Scan for the cell matching the given text and deliver its (x, y) coordinate at center. 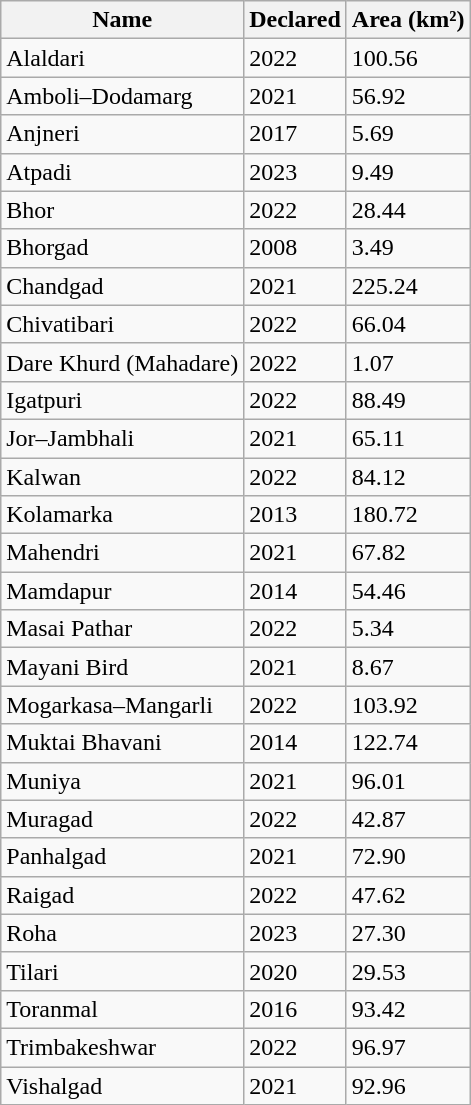
3.49 (408, 248)
Muniya (122, 781)
2013 (296, 515)
84.12 (408, 477)
47.62 (408, 895)
Toranmal (122, 1009)
Bhorgad (122, 248)
2008 (296, 248)
8.67 (408, 667)
88.49 (408, 400)
Anjneri (122, 134)
96.01 (408, 781)
5.69 (408, 134)
Amboli–Dodamarg (122, 96)
42.87 (408, 819)
Vishalgad (122, 1085)
5.34 (408, 629)
Mayani Bird (122, 667)
Declared (296, 20)
103.92 (408, 705)
Mamdapur (122, 591)
93.42 (408, 1009)
Panhalgad (122, 857)
54.46 (408, 591)
9.49 (408, 172)
96.97 (408, 1047)
Alaldari (122, 58)
27.30 (408, 933)
Jor–Jambhali (122, 438)
Kolamarka (122, 515)
Kalwan (122, 477)
66.04 (408, 324)
Bhor (122, 210)
72.90 (408, 857)
Atpadi (122, 172)
92.96 (408, 1085)
Mahendri (122, 553)
1.07 (408, 362)
122.74 (408, 743)
2016 (296, 1009)
Masai Pathar (122, 629)
Raigad (122, 895)
100.56 (408, 58)
Roha (122, 933)
Chivatibari (122, 324)
2020 (296, 971)
Muktai Bhavani (122, 743)
65.11 (408, 438)
28.44 (408, 210)
Name (122, 20)
2017 (296, 134)
29.53 (408, 971)
Trimbakeshwar (122, 1047)
Area (km²) (408, 20)
Mogarkasa–Mangarli (122, 705)
225.24 (408, 286)
Igatpuri (122, 400)
180.72 (408, 515)
Tilari (122, 971)
56.92 (408, 96)
Dare Khurd (Mahadare) (122, 362)
Muragad (122, 819)
Chandgad (122, 286)
67.82 (408, 553)
